From the cell containing the given text, extract its center point as (X, Y) coordinate. 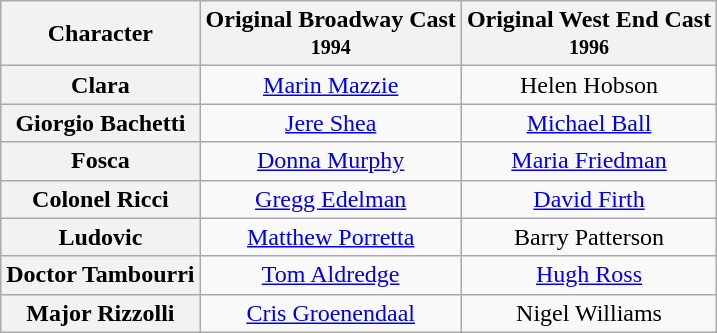
Barry Patterson (588, 237)
Gregg Edelman (330, 199)
Jere Shea (330, 123)
Character (100, 34)
Doctor Tambourri (100, 275)
Fosca (100, 161)
Original Broadway Cast 1994 (330, 34)
Hugh Ross (588, 275)
Michael Ball (588, 123)
Nigel Williams (588, 313)
Clara (100, 85)
Major Rizzolli (100, 313)
Matthew Porretta (330, 237)
Cris Groenendaal (330, 313)
Ludovic (100, 237)
Original West End Cast 1996 (588, 34)
Tom Aldredge (330, 275)
Helen Hobson (588, 85)
Marin Mazzie (330, 85)
David Firth (588, 199)
Colonel Ricci (100, 199)
Donna Murphy (330, 161)
Maria Friedman (588, 161)
Giorgio Bachetti (100, 123)
